Output the (x, y) coordinate of the center of the cell containing the given text.  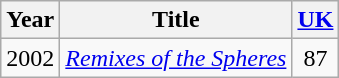
Remixes of the Spheres (176, 58)
87 (316, 58)
Year (30, 20)
Title (176, 20)
2002 (30, 58)
UK (316, 20)
